Return [X, Y] of the center of cell containing provided text 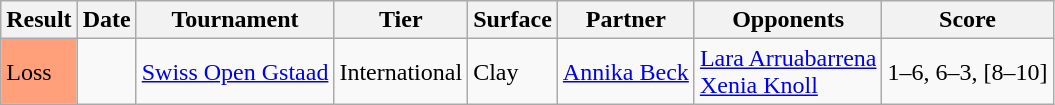
Annika Beck [626, 72]
1–6, 6–3, [8–10] [968, 72]
Loss [39, 72]
Lara Arruabarrena Xenia Knoll [788, 72]
Partner [626, 20]
Tier [401, 20]
Result [39, 20]
Date [106, 20]
Clay [513, 72]
Swiss Open Gstaad [235, 72]
Opponents [788, 20]
Tournament [235, 20]
International [401, 72]
Surface [513, 20]
Score [968, 20]
